From the cell containing the given text, extract its center point as [X, Y] coordinate. 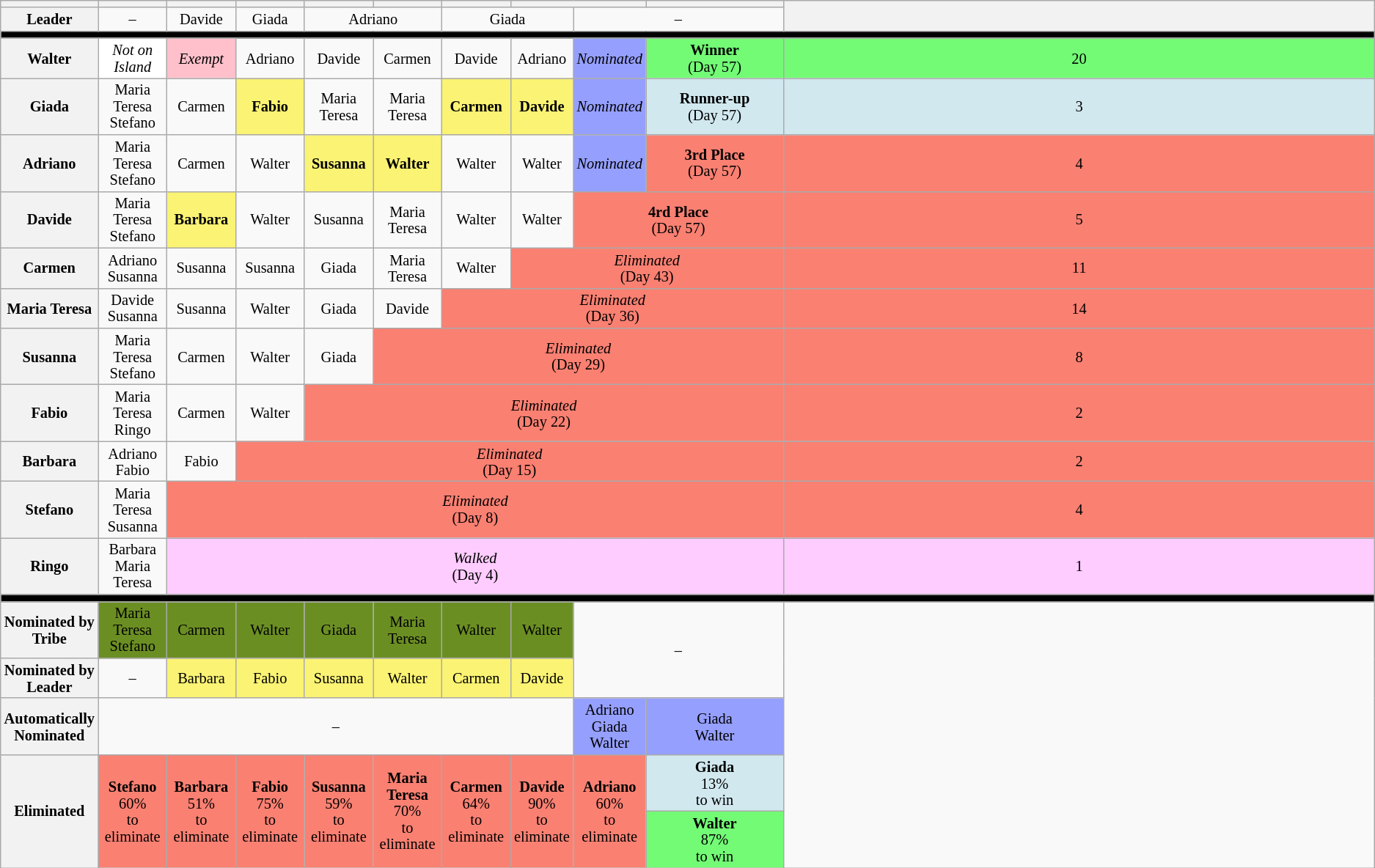
AdrianoFabio [133, 462]
Eliminated [50, 811]
Fabio75%to eliminate [270, 811]
Exempt [202, 59]
Winner(Day 57) [714, 59]
3rd Place(Day 57) [714, 163]
Adriano60%to eliminate [610, 811]
Stefano [50, 509]
Eliminated(Day 29) [579, 356]
Eliminated(Day 36) [612, 308]
3 [1079, 106]
11 [1079, 268]
Nominated by Tribe [50, 629]
14 [1079, 308]
5 [1079, 220]
Maria Teresa70%to eliminate [408, 811]
AdrianoSusanna [133, 268]
Stefano60%to eliminate [133, 811]
Runner-up(Day 57) [714, 106]
Maria TeresaSusanna [133, 509]
Nominated by Leader [50, 677]
Carmen64%to eliminate [476, 811]
BarbaraMaria Teresa [133, 566]
Walter 87%to win [714, 839]
DavideSusanna [133, 308]
Walked(Day 4) [475, 566]
8 [1079, 356]
AdrianoGiadaWalter [610, 726]
Maria TeresaRingo [133, 412]
Eliminated(Day 8) [475, 509]
Susanna59%to eliminate [339, 811]
Eliminated(Day 43) [647, 268]
Davide90%to eliminate [542, 811]
1 [1079, 566]
Automatically Nominated [50, 726]
4rd Place(Day 57) [679, 220]
Leader [50, 19]
Giada13%to win [714, 783]
Eliminated(Day 15) [509, 462]
Eliminated(Day 22) [544, 412]
Barbara51%to eliminate [202, 811]
20 [1079, 59]
GiadaWalter [714, 726]
Not onIsland [133, 59]
Ringo [50, 566]
